Find where the given text appears and provide that cell's center as [x, y] coordinate. 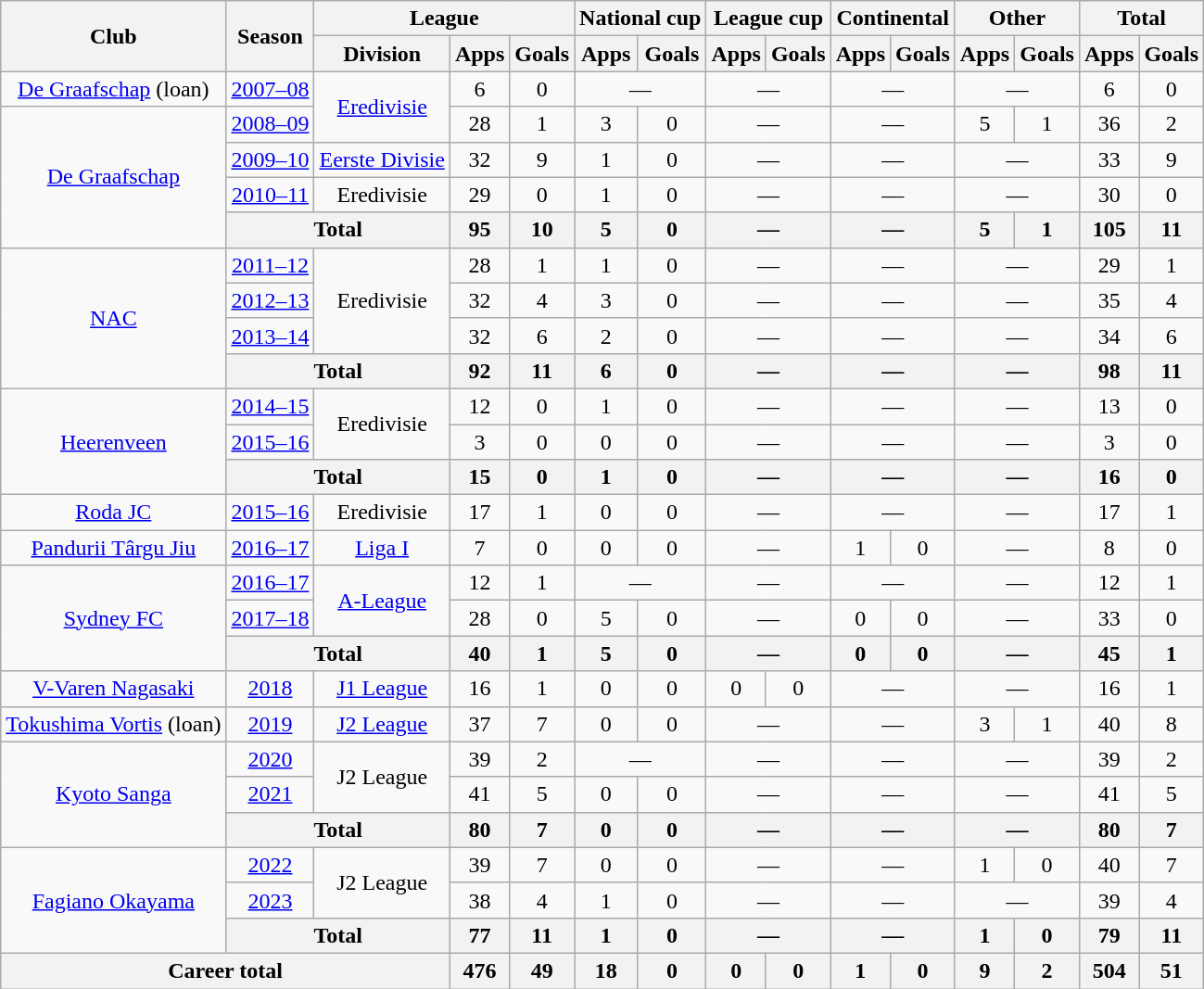
V-Varen Nagasaki [113, 689]
De Graafschap (loan) [113, 89]
National cup [640, 19]
98 [1109, 371]
2018 [271, 689]
92 [479, 371]
J1 League [382, 689]
476 [479, 970]
51 [1172, 970]
2019 [271, 724]
2010–11 [271, 195]
Liga I [382, 548]
38 [479, 900]
Career total [226, 970]
30 [1109, 195]
2017–18 [271, 618]
League cup [768, 19]
2013–14 [271, 336]
Fagiano Okayama [113, 900]
2007–08 [271, 89]
Other [1017, 19]
Tokushima Vortis (loan) [113, 724]
95 [479, 230]
Heerenveen [113, 441]
36 [1109, 124]
77 [479, 935]
37 [479, 724]
2021 [271, 794]
13 [1109, 406]
504 [1109, 970]
Kyoto Sanga [113, 794]
NAC [113, 318]
2009–10 [271, 159]
35 [1109, 300]
18 [606, 970]
15 [479, 477]
Division [382, 54]
Eerste Divisie [382, 159]
De Graafschap [113, 177]
105 [1109, 230]
2022 [271, 865]
Sydney FC [113, 618]
Pandurii Târgu Jiu [113, 548]
2011–12 [271, 265]
10 [542, 230]
2020 [271, 759]
2014–15 [271, 406]
45 [1109, 653]
Roda JC [113, 513]
A-League [382, 601]
League [445, 19]
Season [271, 36]
34 [1109, 336]
49 [542, 970]
79 [1109, 935]
2023 [271, 900]
Continental [893, 19]
2008–09 [271, 124]
Club [113, 36]
2012–13 [271, 300]
